Return the (X, Y) coordinate for the center point of the cell that contains the specified text.  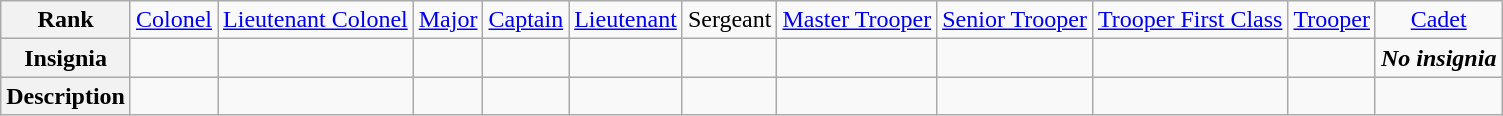
Sergeant (730, 20)
Lieutenant (626, 20)
Major (448, 20)
Rank (66, 20)
Trooper First Class (1190, 20)
Master Trooper (857, 20)
Lieutenant Colonel (316, 20)
Senior Trooper (1015, 20)
Description (66, 96)
Cadet (1438, 20)
Captain (526, 20)
Insignia (66, 58)
Trooper (1332, 20)
No insignia (1438, 58)
Colonel (174, 20)
